For the text-containing cell, return its midpoint in [x, y] coordinate format. 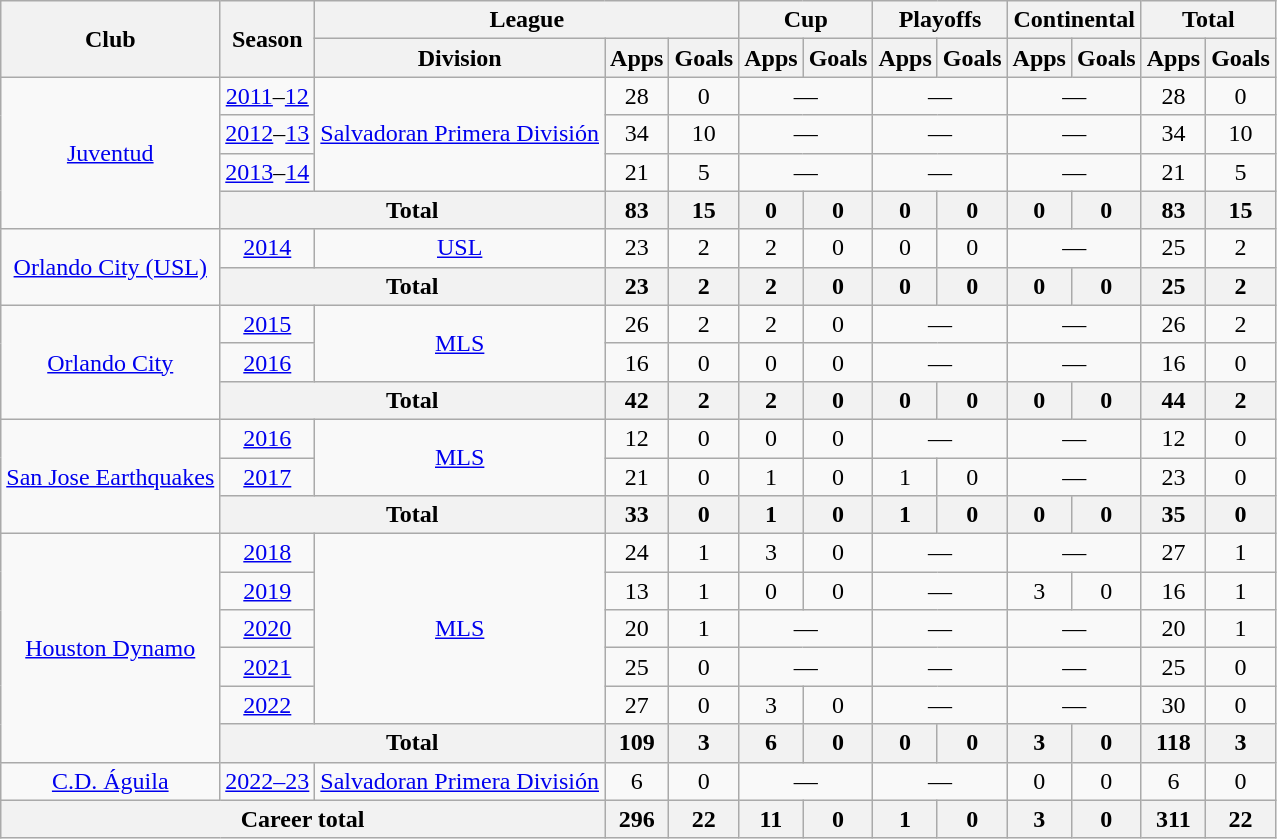
2012–13 [268, 134]
109 [637, 743]
Season [268, 39]
30 [1173, 705]
296 [637, 819]
2022–23 [268, 781]
311 [1173, 819]
44 [1173, 400]
2013–14 [268, 172]
Orlando City (USL) [110, 267]
Division [460, 58]
2020 [268, 629]
2022 [268, 705]
2017 [268, 477]
League [527, 20]
Career total [303, 819]
2021 [268, 667]
Continental [1074, 20]
2019 [268, 591]
USL [460, 248]
Club [110, 39]
Cup [806, 20]
Orlando City [110, 362]
24 [637, 553]
13 [637, 591]
Houston Dynamo [110, 648]
11 [771, 819]
Playoffs [940, 20]
2011–12 [268, 96]
118 [1173, 743]
33 [637, 515]
Juventud [110, 153]
2015 [268, 324]
C.D. Águila [110, 781]
San Jose Earthquakes [110, 476]
2014 [268, 248]
2018 [268, 553]
35 [1173, 515]
42 [637, 400]
